Find where the given text appears and provide that cell's center as (x, y) coordinate. 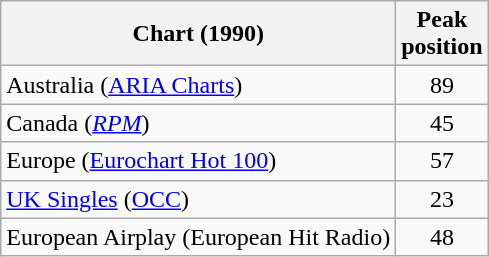
57 (442, 161)
Canada (RPM) (198, 123)
European Airplay (European Hit Radio) (198, 237)
48 (442, 237)
UK Singles (OCC) (198, 199)
23 (442, 199)
45 (442, 123)
Chart (1990) (198, 34)
89 (442, 85)
Peakposition (442, 34)
Australia (ARIA Charts) (198, 85)
Europe (Eurochart Hot 100) (198, 161)
